Locate the cell with the specified text and output its [x, y] center coordinate. 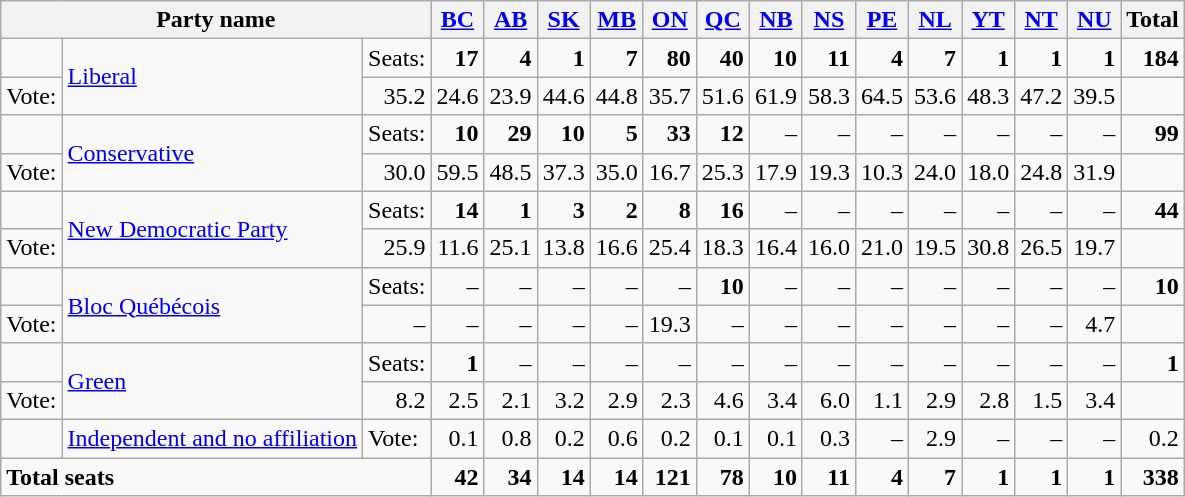
121 [670, 477]
3 [564, 210]
23.9 [510, 96]
35.7 [670, 96]
1.1 [882, 400]
BC [458, 20]
17 [458, 58]
NB [776, 20]
58.3 [828, 96]
24.0 [936, 172]
NT [1042, 20]
78 [722, 477]
Party name [216, 20]
16.6 [616, 248]
40 [722, 58]
NS [828, 20]
59.5 [458, 172]
35.2 [397, 96]
12 [722, 134]
25.3 [722, 172]
8.2 [397, 400]
2.1 [510, 400]
8 [670, 210]
13.8 [564, 248]
48.5 [510, 172]
31.9 [1094, 172]
QC [722, 20]
0.6 [616, 438]
NL [936, 20]
24.8 [1042, 172]
Bloc Québécois [212, 305]
39.5 [1094, 96]
SK [564, 20]
44.8 [616, 96]
25.4 [670, 248]
30.0 [397, 172]
18.3 [722, 248]
53.6 [936, 96]
35.0 [616, 172]
64.5 [882, 96]
2.8 [988, 400]
17.9 [776, 172]
80 [670, 58]
48.3 [988, 96]
19.7 [1094, 248]
19.5 [936, 248]
42 [458, 477]
3.2 [564, 400]
25.9 [397, 248]
2 [616, 210]
New Democratic Party [212, 229]
Conservative [212, 153]
16.0 [828, 248]
26.5 [1042, 248]
11.6 [458, 248]
338 [1153, 477]
61.9 [776, 96]
29 [510, 134]
PE [882, 20]
44 [1153, 210]
47.2 [1042, 96]
184 [1153, 58]
Total seats [216, 477]
21.0 [882, 248]
NU [1094, 20]
16 [722, 210]
ON [670, 20]
16.7 [670, 172]
Total [1153, 20]
4.6 [722, 400]
10.3 [882, 172]
44.6 [564, 96]
24.6 [458, 96]
MB [616, 20]
4.7 [1094, 324]
51.6 [722, 96]
Liberal [212, 77]
16.4 [776, 248]
0.8 [510, 438]
Independent and no affiliation [212, 438]
99 [1153, 134]
2.5 [458, 400]
25.1 [510, 248]
1.5 [1042, 400]
34 [510, 477]
YT [988, 20]
30.8 [988, 248]
0.3 [828, 438]
Green [212, 381]
33 [670, 134]
5 [616, 134]
2.3 [670, 400]
37.3 [564, 172]
AB [510, 20]
18.0 [988, 172]
6.0 [828, 400]
